From the cell containing the given text, extract its center point as [x, y] coordinate. 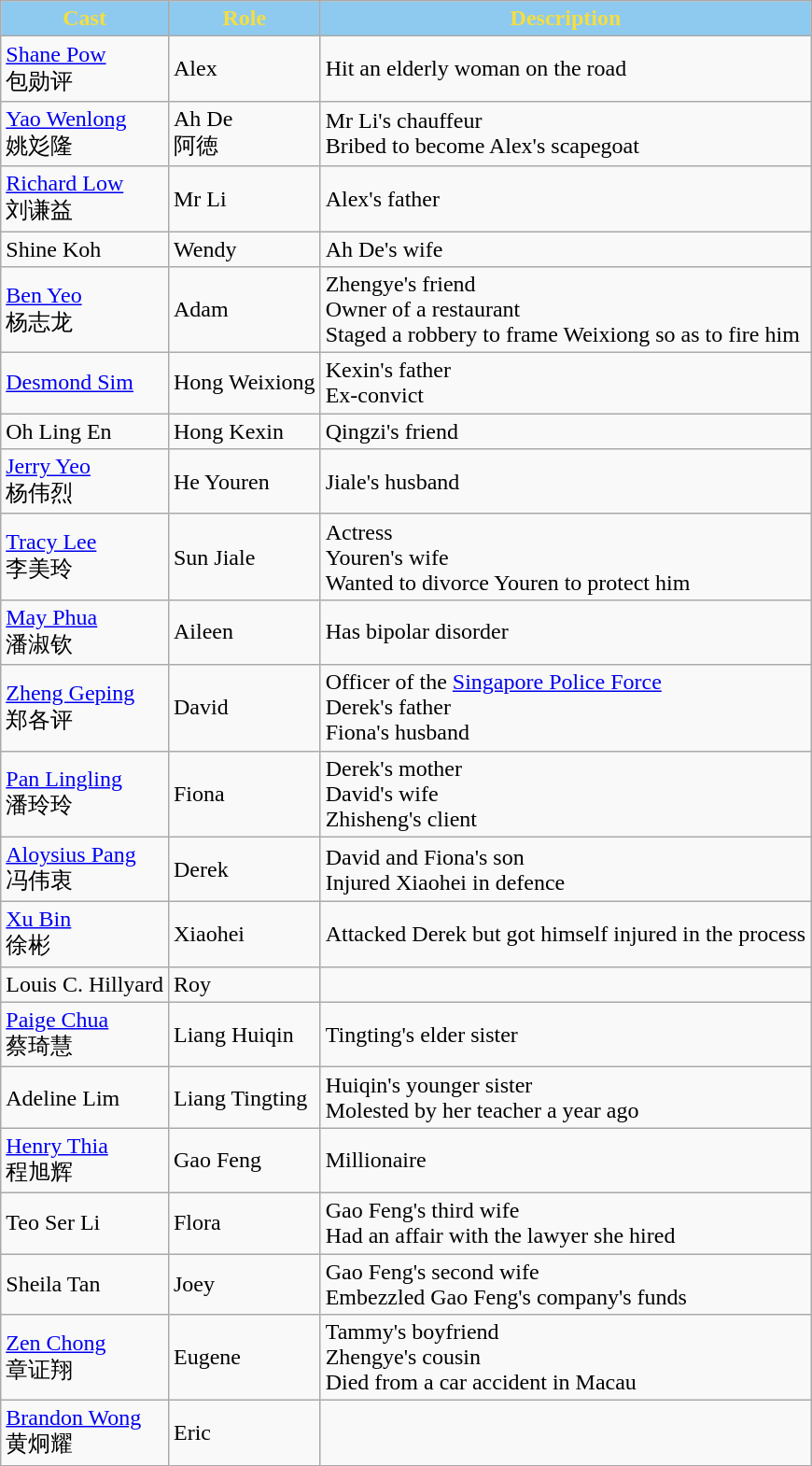
Jiale's husband [566, 482]
Roy [245, 984]
Officer of the Singapore Police ForceDerek's fatherFiona's husband [566, 708]
Ah De's wife [566, 249]
Alex [245, 69]
Xu Bin 徐彬 [85, 935]
Tammy's boyfriendZhengye's cousinDied from a car accident in Macau [566, 1358]
Wendy [245, 249]
Joey [245, 1283]
Sheila Tan [85, 1283]
Kexin's fatherEx-convict [566, 383]
Yao Wenlong 姚彣隆 [85, 134]
Aileen [245, 632]
Ben Yeo 杨志龙 [85, 310]
Jerry Yeo 杨伟烈 [85, 482]
Role [245, 19]
Eugene [245, 1358]
Hit an elderly woman on the road [566, 69]
Tracy Lee 李美玲 [85, 557]
Shine Koh [85, 249]
Richard Low 刘谦益 [85, 199]
Liang Huiqin [245, 1035]
Oh Ling En [85, 431]
Gao Feng [245, 1161]
Teo Ser Li [85, 1223]
Fiona [245, 794]
Aloysius Pang 冯伟衷 [85, 869]
Xiaohei [245, 935]
He Youren [245, 482]
David [245, 708]
Zheng Geping 郑各评 [85, 708]
Gao Feng's second wifeEmbezzled Gao Feng's company's funds [566, 1283]
Zhengye's friendOwner of a restaurantStaged a robbery to frame Weixiong so as to fire him [566, 310]
Ah De 阿徳 [245, 134]
Henry Thia 程旭辉 [85, 1161]
Description [566, 19]
Attacked Derek but got himself injured in the process [566, 935]
Gao Feng's third wifeHad an affair with the lawyer she hired [566, 1223]
Cast [85, 19]
ActressYouren's wifeWanted to divorce Youren to protect him [566, 557]
Has bipolar disorder [566, 632]
Shane Pow 包勋评 [85, 69]
Alex's father [566, 199]
Eric [245, 1433]
Zen Chong 章证翔 [85, 1358]
Mr Li [245, 199]
May Phua 潘淑钦 [85, 632]
Huiqin's younger sisterMolested by her teacher a year ago [566, 1098]
Flora [245, 1223]
Mr Li's chauffeurBribed to become Alex's scapegoat [566, 134]
Hong Kexin [245, 431]
Pan Lingling 潘玲玲 [85, 794]
Adam [245, 310]
Brandon Wong 黄炯耀 [85, 1433]
Liang Tingting [245, 1098]
Qingzi's friend [566, 431]
Millionaire [566, 1161]
Louis C. Hillyard [85, 984]
Paige Chua 蔡琦慧 [85, 1035]
Hong Weixiong [245, 383]
Tingting's elder sister [566, 1035]
Adeline Lim [85, 1098]
David and Fiona's sonInjured Xiaohei in defence [566, 869]
Desmond Sim [85, 383]
Derek's motherDavid's wifeZhisheng's client [566, 794]
Sun Jiale [245, 557]
Derek [245, 869]
